Search for the cell housing the specified text and yield its (X, Y) center coordinate. 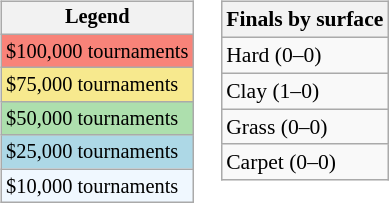
Hard (0–0) (304, 55)
Clay (1–0) (304, 91)
Finals by surface (304, 20)
$75,000 tournaments (97, 85)
$10,000 tournaments (97, 186)
$100,000 tournaments (97, 51)
Legend (97, 18)
Grass (0–0) (304, 127)
Carpet (0–0) (304, 162)
$25,000 tournaments (97, 152)
$50,000 tournaments (97, 119)
